Return the (x, y) coordinate for the center point of the cell that contains the specified text.  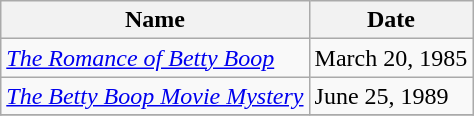
The Romance of Betty Boop (155, 58)
Date (391, 20)
Name (155, 20)
March 20, 1985 (391, 58)
June 25, 1989 (391, 96)
The Betty Boop Movie Mystery (155, 96)
